Extract the [x, y] coordinate from the center of the cell holding the provided text.  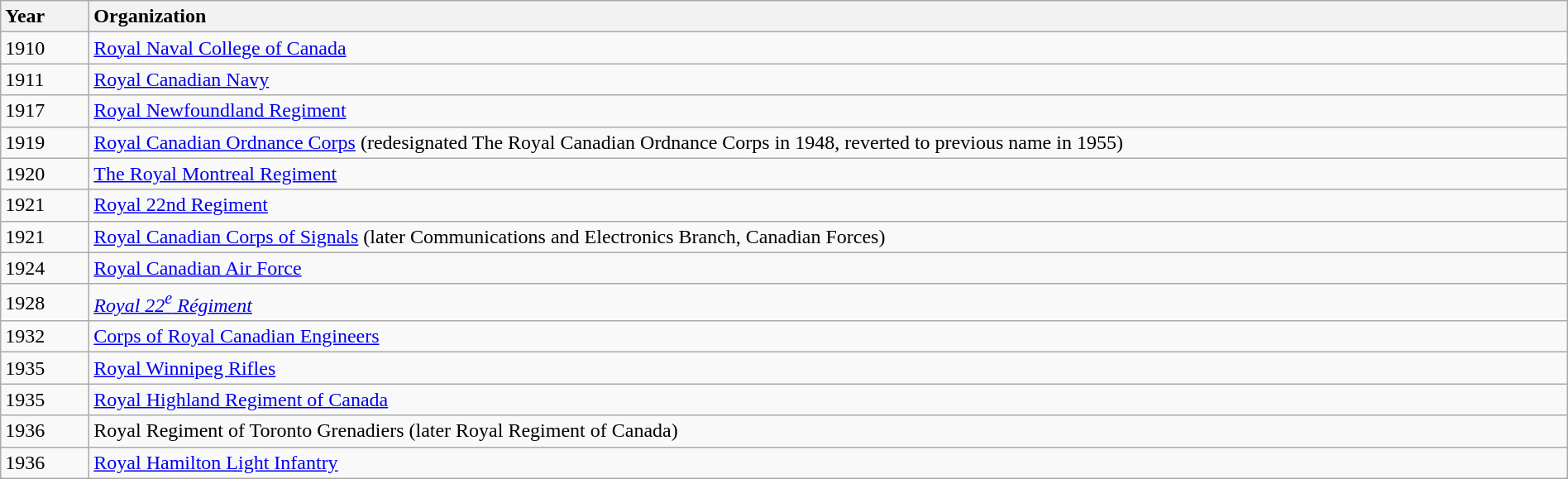
1920 [45, 174]
Royal Winnipeg Rifles [829, 368]
Royal Canadian Ordnance Corps (redesignated The Royal Canadian Ordnance Corps in 1948, reverted to previous name in 1955) [829, 142]
Organization [829, 17]
Year [45, 17]
1932 [45, 337]
The Royal Montreal Regiment [829, 174]
Royal Canadian Corps of Signals (later Communications and Electronics Branch, Canadian Forces) [829, 237]
Royal 22nd Regiment [829, 205]
1911 [45, 79]
Royal Canadian Navy [829, 79]
Royal 22e Régiment [829, 303]
1910 [45, 48]
1928 [45, 303]
Royal Canadian Air Force [829, 268]
Royal Highland Regiment of Canada [829, 400]
Royal Hamilton Light Infantry [829, 462]
Royal Regiment of Toronto Grenadiers (later Royal Regiment of Canada) [829, 431]
Royal Newfoundland Regiment [829, 111]
1917 [45, 111]
Royal Naval College of Canada [829, 48]
1919 [45, 142]
1924 [45, 268]
Corps of Royal Canadian Engineers [829, 337]
